Search for the cell housing the specified text and yield its [x, y] center coordinate. 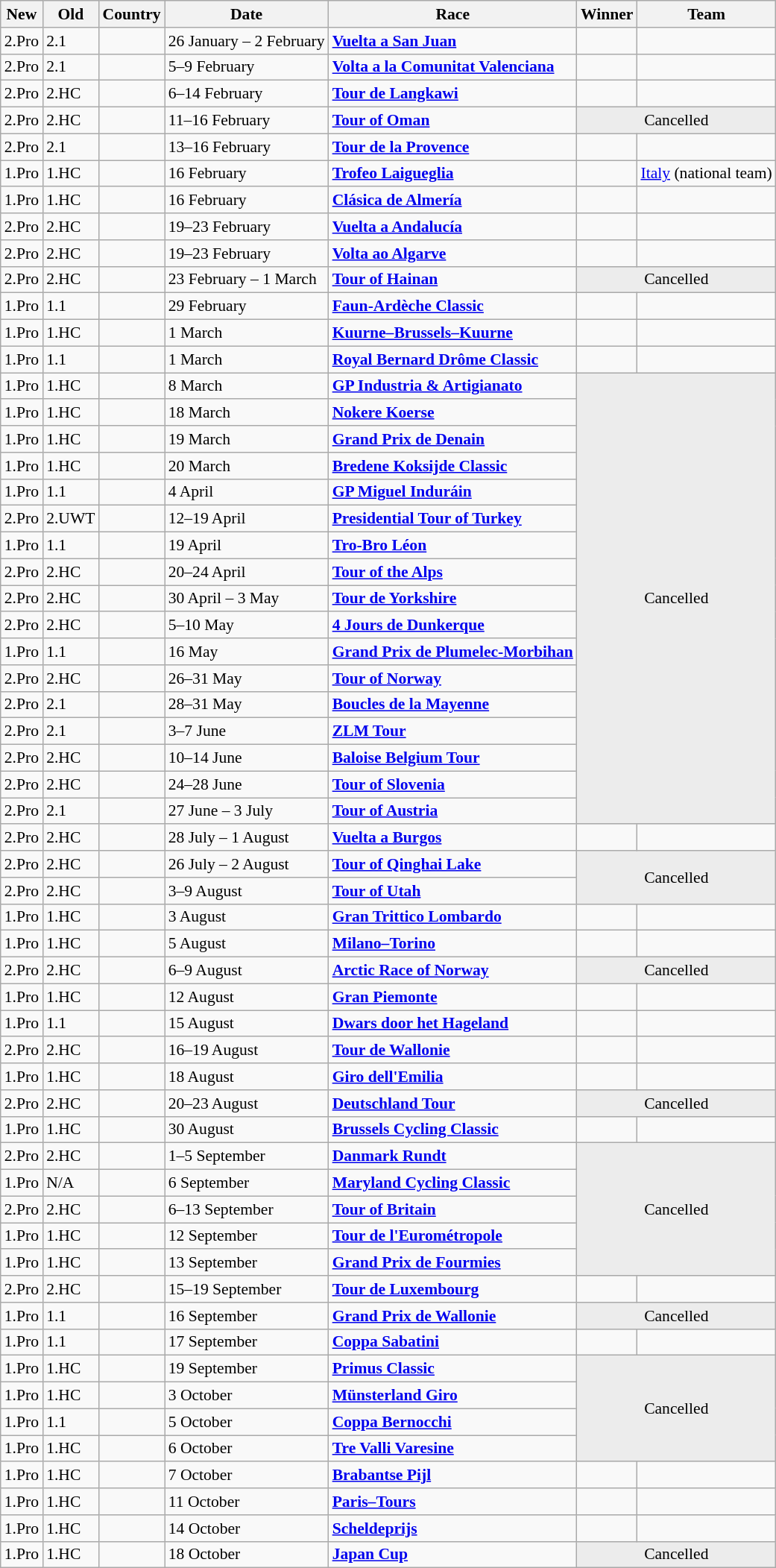
3 August [247, 917]
Tour of Norway [453, 678]
Scheldeprijs [453, 1528]
Coppa Bernocchi [453, 1422]
3–7 June [247, 731]
29 February [247, 306]
Japan Cup [453, 1555]
Tour of Slovenia [453, 784]
Tre Valli Varesine [453, 1449]
Royal Bernard Drôme Classic [453, 359]
Milano–Torino [453, 944]
Arctic Race of Norway [453, 971]
Tour de l'Eurométropole [453, 1236]
Vuelta a San Juan [453, 41]
5–10 May [247, 626]
16 September [247, 1316]
Team [706, 14]
26 July – 2 August [247, 864]
Faun-Ardèche Classic [453, 306]
7 October [247, 1476]
Italy (national team) [706, 174]
Danmark Rundt [453, 1156]
6–13 September [247, 1209]
15–19 September [247, 1289]
Tour de Yorkshire [453, 599]
Münsterland Giro [453, 1396]
Giro dell'Emilia [453, 1077]
20–24 April [247, 572]
11 October [247, 1502]
Nokere Koerse [453, 413]
26 January – 2 February [247, 41]
20–23 August [247, 1103]
GP Industria & Artigianato [453, 386]
Tour of Oman [453, 121]
13 September [247, 1263]
Trofeo Laigueglia [453, 174]
ZLM Tour [453, 731]
12–19 April [247, 519]
4 Jours de Dunkerque [453, 626]
18 August [247, 1077]
17 September [247, 1342]
Date [247, 14]
18 March [247, 413]
Race [453, 14]
Vuelta a Burgos [453, 838]
23 February – 1 March [247, 280]
2.UWT [70, 519]
1–5 September [247, 1156]
28 July – 1 August [247, 838]
Volta ao Algarve [453, 254]
28–31 May [247, 705]
Tour of Austria [453, 811]
6–14 February [247, 94]
Country [132, 14]
Tour of Qinghai Lake [453, 864]
30 April – 3 May [247, 599]
Boucles de la Mayenne [453, 705]
Brabantse Pijl [453, 1476]
6–9 August [247, 971]
3 October [247, 1396]
18 October [247, 1555]
Grand Prix de Fourmies [453, 1263]
5 October [247, 1422]
Tour of Britain [453, 1209]
6 October [247, 1449]
Tour of the Alps [453, 572]
Winner [607, 14]
Dwars door het Hageland [453, 1024]
15 August [247, 1024]
12 September [247, 1236]
Clásica de Almería [453, 201]
3–9 August [247, 891]
16 May [247, 652]
5 August [247, 944]
Maryland Cycling Classic [453, 1183]
Coppa Sabatini [453, 1342]
Paris–Tours [453, 1502]
5–9 February [247, 67]
Tour de Langkawi [453, 94]
26–31 May [247, 678]
Tour of Hainan [453, 280]
4 April [247, 492]
Grand Prix de Wallonie [453, 1316]
19 March [247, 439]
13–16 February [247, 147]
8 March [247, 386]
Bredene Koksijde Classic [453, 466]
12 August [247, 997]
Tour de la Provence [453, 147]
Grand Prix de Plumelec-Morbihan [453, 652]
Gran Trittico Lombardo [453, 917]
Vuelta a Andalucía [453, 227]
Primus Classic [453, 1369]
Tour of Utah [453, 891]
N/A [70, 1183]
6 September [247, 1183]
Tro-Bro Léon [453, 546]
16–19 August [247, 1051]
Tour de Luxembourg [453, 1289]
27 June – 3 July [247, 811]
Tour de Wallonie [453, 1051]
11–16 February [247, 121]
Gran Piemonte [453, 997]
Deutschland Tour [453, 1103]
14 October [247, 1528]
GP Miguel Induráin [453, 492]
10–14 June [247, 758]
30 August [247, 1130]
20 March [247, 466]
Presidential Tour of Turkey [453, 519]
New [22, 14]
Baloise Belgium Tour [453, 758]
19 April [247, 546]
Old [70, 14]
Kuurne–Brussels–Kuurne [453, 333]
19 September [247, 1369]
Volta a la Comunitat Valenciana [453, 67]
Brussels Cycling Classic [453, 1130]
Grand Prix de Denain [453, 439]
24–28 June [247, 784]
